From the cell containing the given text, extract its center point as [X, Y] coordinate. 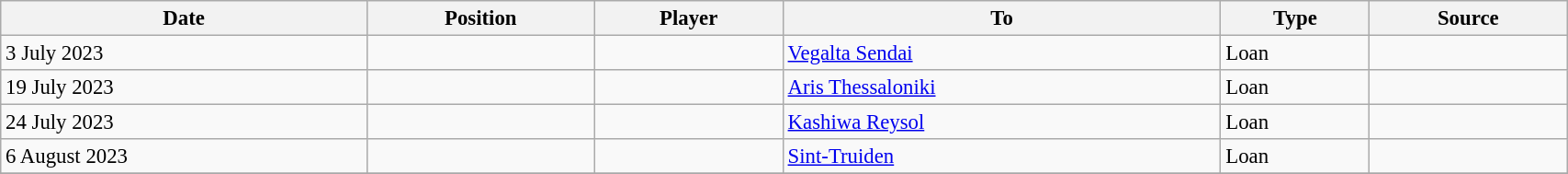
Date [184, 18]
Type [1295, 18]
24 July 2023 [184, 122]
Aris Thessaloniki [1001, 87]
Sint-Truiden [1001, 157]
Source [1468, 18]
To [1001, 18]
Position [481, 18]
Kashiwa Reysol [1001, 122]
3 July 2023 [184, 53]
19 July 2023 [184, 87]
6 August 2023 [184, 157]
Vegalta Sendai [1001, 53]
Player [689, 18]
